Output the (x, y) coordinate of the center of the cell containing the given text.  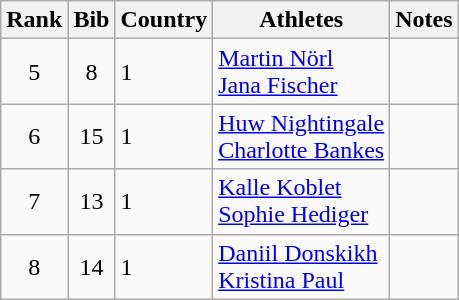
Martin NörlJana Fischer (302, 72)
Huw NightingaleCharlotte Bankes (302, 136)
Country (164, 20)
6 (34, 136)
Bib (92, 20)
Daniil DonskikhKristina Paul (302, 266)
15 (92, 136)
Athletes (302, 20)
14 (92, 266)
13 (92, 202)
5 (34, 72)
Notes (424, 20)
7 (34, 202)
Kalle KobletSophie Hediger (302, 202)
Rank (34, 20)
